Return the [x, y] coordinate for the center point of the cell that contains the specified text.  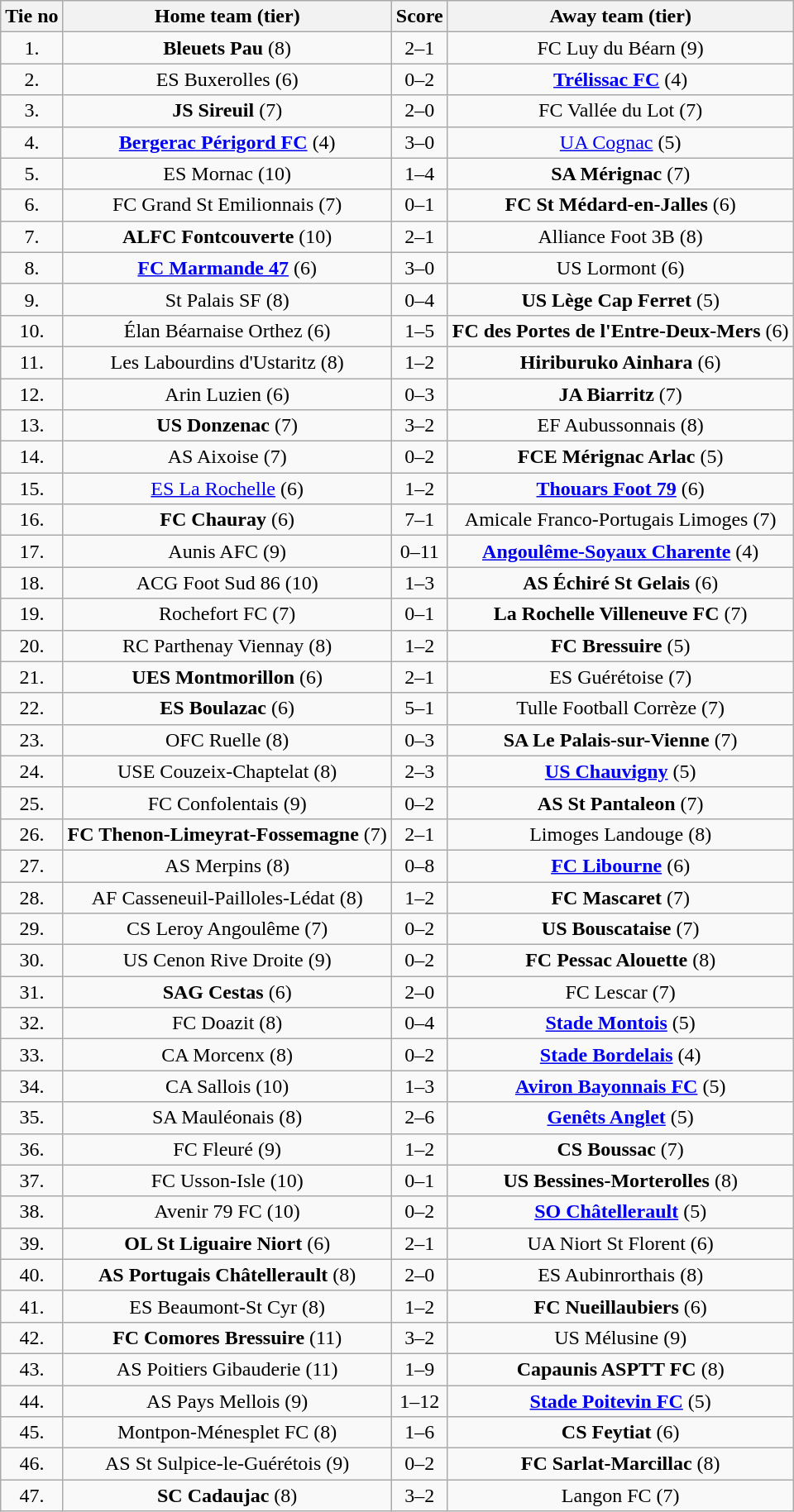
0–11 [419, 551]
Home team (tier) [227, 17]
47. [31, 1495]
SA Le Palais-sur-Vienne (7) [620, 740]
6. [31, 205]
Langon FC (7) [620, 1495]
SAG Cestas (6) [227, 992]
43. [31, 1369]
1–5 [419, 331]
Limoges Landouge (8) [620, 834]
Bergerac Périgord FC (4) [227, 142]
UA Niort St Florent (6) [620, 1243]
CS Leroy Angoulême (7) [227, 929]
RC Parthenay Viennay (8) [227, 646]
ES Boulazac (6) [227, 708]
26. [31, 834]
0–8 [419, 866]
19. [31, 614]
45. [31, 1433]
ACG Foot Sud 86 (10) [227, 583]
17. [31, 551]
23. [31, 740]
Thouars Foot 79 (6) [620, 489]
OFC Ruelle (8) [227, 740]
Alliance Foot 3B (8) [620, 236]
Aviron Bayonnais FC (5) [620, 1086]
ES Beaumont-St Cyr (8) [227, 1306]
AS Poitiers Gibauderie (11) [227, 1369]
ALFC Fontcouverte (10) [227, 236]
AS Échiré St Gelais (6) [620, 583]
SA Mauléonais (8) [227, 1118]
8. [31, 268]
AS Aixoise (7) [227, 457]
5. [31, 174]
Les Labourdins d'Ustaritz (8) [227, 362]
Away team (tier) [620, 17]
AS St Pantaleon (7) [620, 803]
US Bouscataise (7) [620, 929]
FC Thenon-Limeyrat-Fossemagne (7) [227, 834]
ES Mornac (10) [227, 174]
AS Portugais Châtellerault (8) [227, 1275]
CS Feytiat (6) [620, 1433]
US Mélusine (9) [620, 1338]
39. [31, 1243]
Amicale Franco-Portugais Limoges (7) [620, 520]
34. [31, 1086]
FC Doazit (8) [227, 1023]
UES Montmorillon (6) [227, 677]
Montpon-Ménesplet FC (8) [227, 1433]
29. [31, 929]
7–1 [419, 520]
SO Châtellerault (5) [620, 1212]
FC Bressuire (5) [620, 646]
2. [31, 79]
Stade Montois (5) [620, 1023]
28. [31, 897]
St Palais SF (8) [227, 299]
US Bessines-Morterolles (8) [620, 1181]
USE Couzeix-Chaptelat (8) [227, 771]
30. [31, 961]
14. [31, 457]
5–1 [419, 708]
46. [31, 1464]
33. [31, 1055]
42. [31, 1338]
FC Comores Bressuire (11) [227, 1338]
9. [31, 299]
US Donzenac (7) [227, 426]
La Rochelle Villeneuve FC (7) [620, 614]
Rochefort FC (7) [227, 614]
ES Guérétoise (7) [620, 677]
FC Libourne (6) [620, 866]
Tulle Football Corrèze (7) [620, 708]
2–6 [419, 1118]
1–9 [419, 1369]
FC Luy du Béarn (9) [620, 48]
1–12 [419, 1401]
40. [31, 1275]
27. [31, 866]
Tie no [31, 17]
18. [31, 583]
12. [31, 394]
FC Pessac Alouette (8) [620, 961]
AS Merpins (8) [227, 866]
US Cenon Rive Droite (9) [227, 961]
Hiriburuko Ainhara (6) [620, 362]
FC Vallée du Lot (7) [620, 111]
13. [31, 426]
22. [31, 708]
JS Sireuil (7) [227, 111]
37. [31, 1181]
Angoulême-Soyaux Charente (4) [620, 551]
FC Confolentais (9) [227, 803]
38. [31, 1212]
ES La Rochelle (6) [227, 489]
1–6 [419, 1433]
CA Morcenx (8) [227, 1055]
FCE Mérignac Arlac (5) [620, 457]
Bleuets Pau (8) [227, 48]
Stade Poitevin FC (5) [620, 1401]
11. [31, 362]
SC Cadaujac (8) [227, 1495]
FC Sarlat-Marcillac (8) [620, 1464]
Arin Luzien (6) [227, 394]
UA Cognac (5) [620, 142]
Avenir 79 FC (10) [227, 1212]
FC Chauray (6) [227, 520]
44. [31, 1401]
AF Casseneuil-Pailloles-Lédat (8) [227, 897]
Élan Béarnaise Orthez (6) [227, 331]
Stade Bordelais (4) [620, 1055]
24. [31, 771]
OL St Liguaire Niort (6) [227, 1243]
FC Grand St Emilionnais (7) [227, 205]
FC Nueillaubiers (6) [620, 1306]
Aunis AFC (9) [227, 551]
ES Aubinrorthais (8) [620, 1275]
EF Aubussonnais (8) [620, 426]
FC Lescar (7) [620, 992]
JA Biarritz (7) [620, 394]
FC St Médard-en-Jalles (6) [620, 205]
ES Buxerolles (6) [227, 79]
16. [31, 520]
FC Mascaret (7) [620, 897]
US Lège Cap Ferret (5) [620, 299]
Capaunis ASPTT FC (8) [620, 1369]
US Lormont (6) [620, 268]
FC des Portes de l'Entre-Deux-Mers (6) [620, 331]
41. [31, 1306]
20. [31, 646]
FC Fleuré (9) [227, 1149]
Trélissac FC (4) [620, 79]
7. [31, 236]
1. [31, 48]
10. [31, 331]
Genêts Anglet (5) [620, 1118]
Score [419, 17]
1–4 [419, 174]
AS St Sulpice-le-Guérétois (9) [227, 1464]
2–3 [419, 771]
25. [31, 803]
AS Pays Mellois (9) [227, 1401]
32. [31, 1023]
15. [31, 489]
SA Mérignac (7) [620, 174]
FC Marmande 47 (6) [227, 268]
FC Usson-Isle (10) [227, 1181]
31. [31, 992]
CA Sallois (10) [227, 1086]
US Chauvigny (5) [620, 771]
4. [31, 142]
35. [31, 1118]
21. [31, 677]
CS Boussac (7) [620, 1149]
36. [31, 1149]
3. [31, 111]
